Detect which cell encompasses the target text, then output its (x, y) center coordinate. 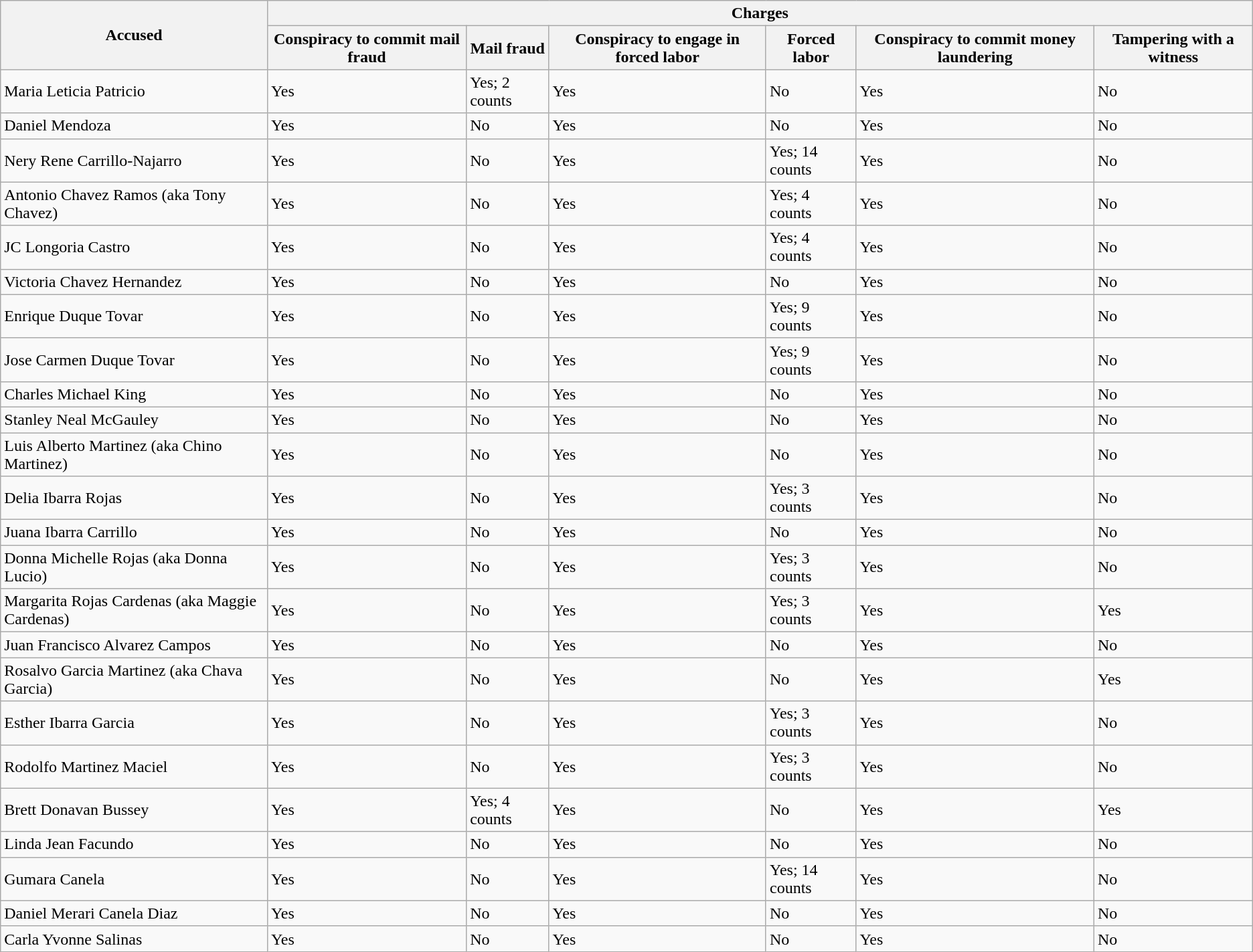
Stanley Neal McGauley (134, 419)
Tampering with a witness (1174, 48)
Carla Yvonne Salinas (134, 939)
Daniel Mendoza (134, 126)
Jose Carmen Duque Tovar (134, 360)
Esther Ibarra Garcia (134, 723)
JC Longoria Castro (134, 248)
Antonio Chavez Ramos (aka Tony Chavez) (134, 203)
Yes; 2 counts (507, 91)
Margarita Rojas Cardenas (aka Maggie Cardenas) (134, 610)
Conspiracy to commit money laundering (975, 48)
Daniel Merari Canela Diaz (134, 913)
Donna Michelle Rojas (aka Donna Lucio) (134, 567)
Juana Ibarra Carrillo (134, 533)
Nery Rene Carrillo-Najarro (134, 161)
Victoria Chavez Hernandez (134, 282)
Conspiracy to engage in forced labor (657, 48)
Luis Alberto Martinez (aka Chino Martinez) (134, 454)
Forced labor (811, 48)
Enrique Duque Tovar (134, 316)
Maria Leticia Patricio (134, 91)
Delia Ibarra Rojas (134, 498)
Rodolfo Martinez Maciel (134, 767)
Accused (134, 35)
Brett Donavan Bussey (134, 810)
Rosalvo Garcia Martinez (aka Chava Garcia) (134, 680)
Mail fraud (507, 48)
Gumara Canela (134, 879)
Conspiracy to commit mail fraud (367, 48)
Juan Francisco Alvarez Campos (134, 645)
Charges (760, 13)
Linda Jean Facundo (134, 844)
Charles Michael King (134, 394)
